From the cell containing the given text, extract its center point as (x, y) coordinate. 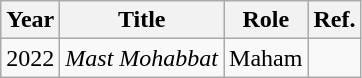
Title (142, 20)
Ref. (334, 20)
Maham (266, 58)
Role (266, 20)
Year (30, 20)
Mast Mohabbat (142, 58)
2022 (30, 58)
